Identify which cell holds the provided text, then report its (x, y) central coordinate. 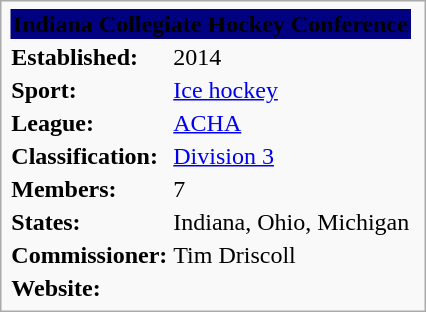
Members: (90, 189)
Classification: (90, 156)
Indiana, Ohio, Michigan (292, 222)
Website: (90, 288)
Established: (90, 57)
Commissioner: (90, 255)
7 (292, 189)
Ice hockey (292, 90)
Indiana Collegiate Hockey Conference (210, 24)
States: (90, 222)
Sport: (90, 90)
League: (90, 123)
ACHA (292, 123)
Division 3 (292, 156)
2014 (292, 57)
Tim Driscoll (292, 255)
